Locate the cell with the specified text and output its [x, y] center coordinate. 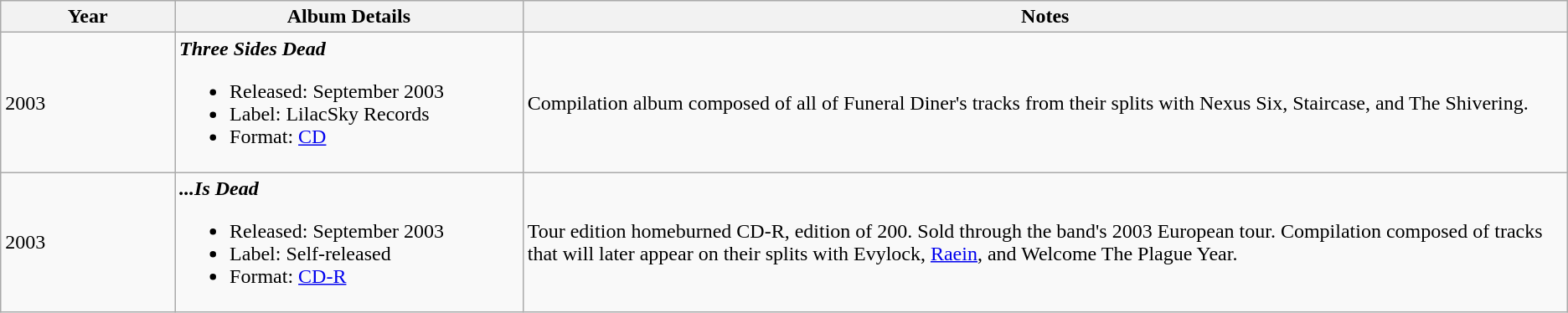
Compilation album composed of all of Funeral Diner's tracks from their splits with Nexus Six, Staircase, and The Shivering. [1045, 102]
Three Sides DeadReleased: September 2003Label: LilacSky RecordsFormat: CD [349, 102]
Album Details [349, 17]
Year [88, 17]
Notes [1045, 17]
...Is DeadReleased: September 2003Label: Self-releasedFormat: CD-R [349, 243]
